Detect which cell encompasses the target text, then output its [x, y] center coordinate. 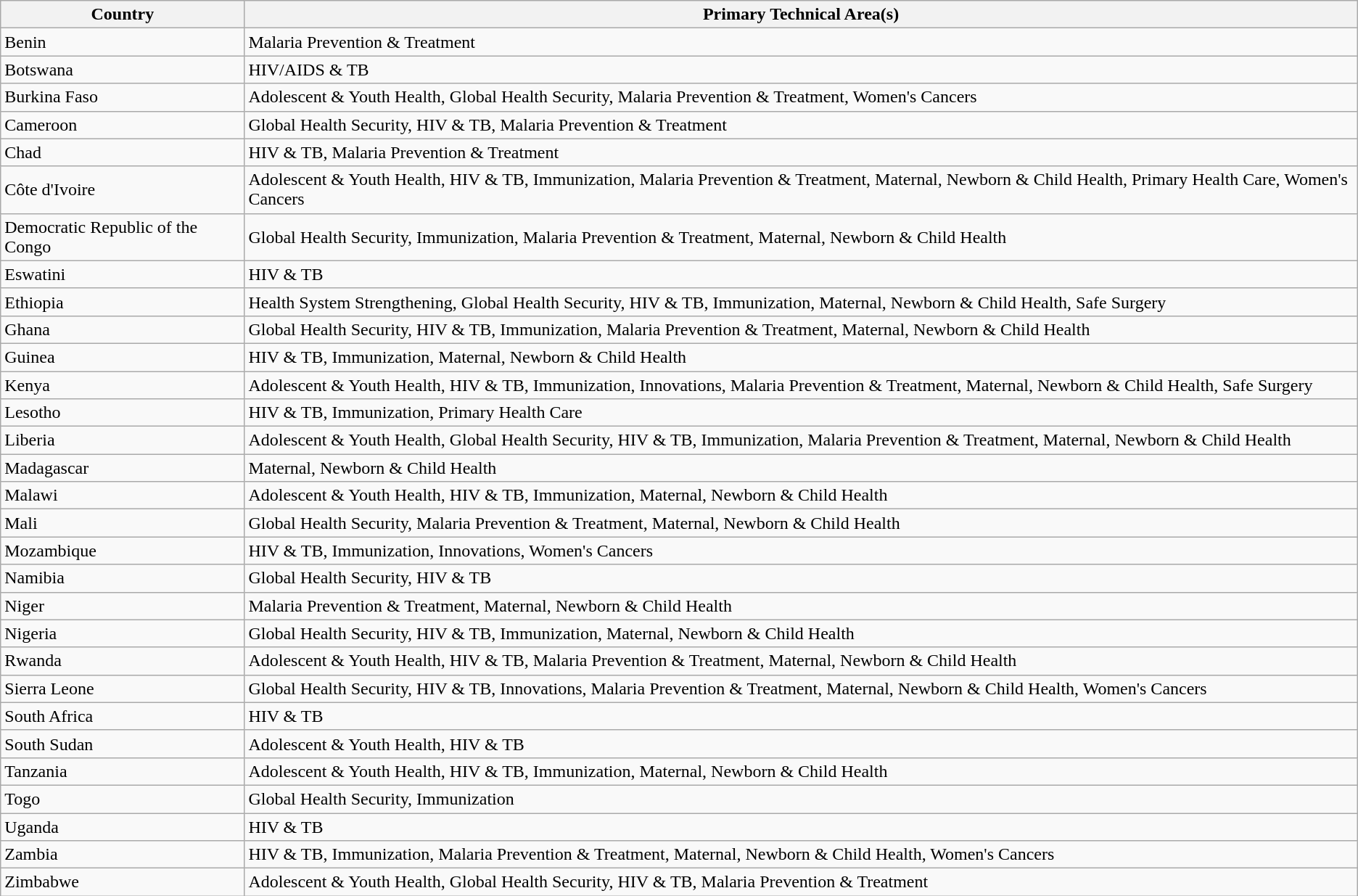
Global Health Security, Immunization, Malaria Prevention & Treatment, Maternal, Newborn & Child Health [801, 237]
Lesotho [123, 413]
HIV & TB, Immunization, Primary Health Care [801, 413]
Primary Technical Area(s) [801, 15]
Global Health Security, Malaria Prevention & Treatment, Maternal, Newborn & Child Health [801, 523]
Ethiopia [123, 302]
Namibia [123, 578]
Adolescent & Youth Health, Global Health Security, HIV & TB, Immunization, Malaria Prevention & Treatment, Maternal, Newborn & Child Health [801, 440]
Global Health Security, HIV & TB, Immunization, Malaria Prevention & Treatment, Maternal, Newborn & Child Health [801, 329]
Adolescent & Youth Health, Global Health Security, Malaria Prevention & Treatment, Women's Cancers [801, 97]
Sierra Leone [123, 689]
Cameroon [123, 125]
Country [123, 15]
Mali [123, 523]
Kenya [123, 385]
Eswatini [123, 274]
HIV & TB, Immunization, Maternal, Newborn & Child Health [801, 357]
Rwanda [123, 661]
HIV/AIDS & TB [801, 70]
Botswana [123, 70]
Chad [123, 152]
Ghana [123, 329]
Zimbabwe [123, 882]
Togo [123, 799]
HIV & TB, Immunization, Innovations, Women's Cancers [801, 551]
Malaria Prevention & Treatment, Maternal, Newborn & Child Health [801, 606]
Adolescent & Youth Health, Global Health Security, HIV & TB, Malaria Prevention & Treatment [801, 882]
Benin [123, 42]
Malawi [123, 496]
Adolescent & Youth Health, HIV & TB [801, 744]
Malaria Prevention & Treatment [801, 42]
Niger [123, 606]
South Sudan [123, 744]
Burkina Faso [123, 97]
Nigeria [123, 633]
Global Health Security, HIV & TB, Malaria Prevention & Treatment [801, 125]
Liberia [123, 440]
Côte d'Ivoire [123, 190]
Global Health Security, HIV & TB, Innovations, Malaria Prevention & Treatment, Maternal, Newborn & Child Health, Women's Cancers [801, 689]
Adolescent & Youth Health, HIV & TB, Immunization, Innovations, Malaria Prevention & Treatment, Maternal, Newborn & Child Health, Safe Surgery [801, 385]
Uganda [123, 826]
HIV & TB, Immunization, Malaria Prevention & Treatment, Maternal, Newborn & Child Health, Women's Cancers [801, 855]
South Africa [123, 716]
Health System Strengthening, Global Health Security, HIV & TB, Immunization, Maternal, Newborn & Child Health, Safe Surgery [801, 302]
Maternal, Newborn & Child Health [801, 468]
Guinea [123, 357]
Global Health Security, HIV & TB [801, 578]
Mozambique [123, 551]
Democratic Republic of the Congo [123, 237]
HIV & TB, Malaria Prevention & Treatment [801, 152]
Tanzania [123, 771]
Adolescent & Youth Health, HIV & TB, Malaria Prevention & Treatment, Maternal, Newborn & Child Health [801, 661]
Global Health Security, HIV & TB, Immunization, Maternal, Newborn & Child Health [801, 633]
Zambia [123, 855]
Madagascar [123, 468]
Global Health Security, Immunization [801, 799]
